Find where the given text appears and provide that cell's center as [x, y] coordinate. 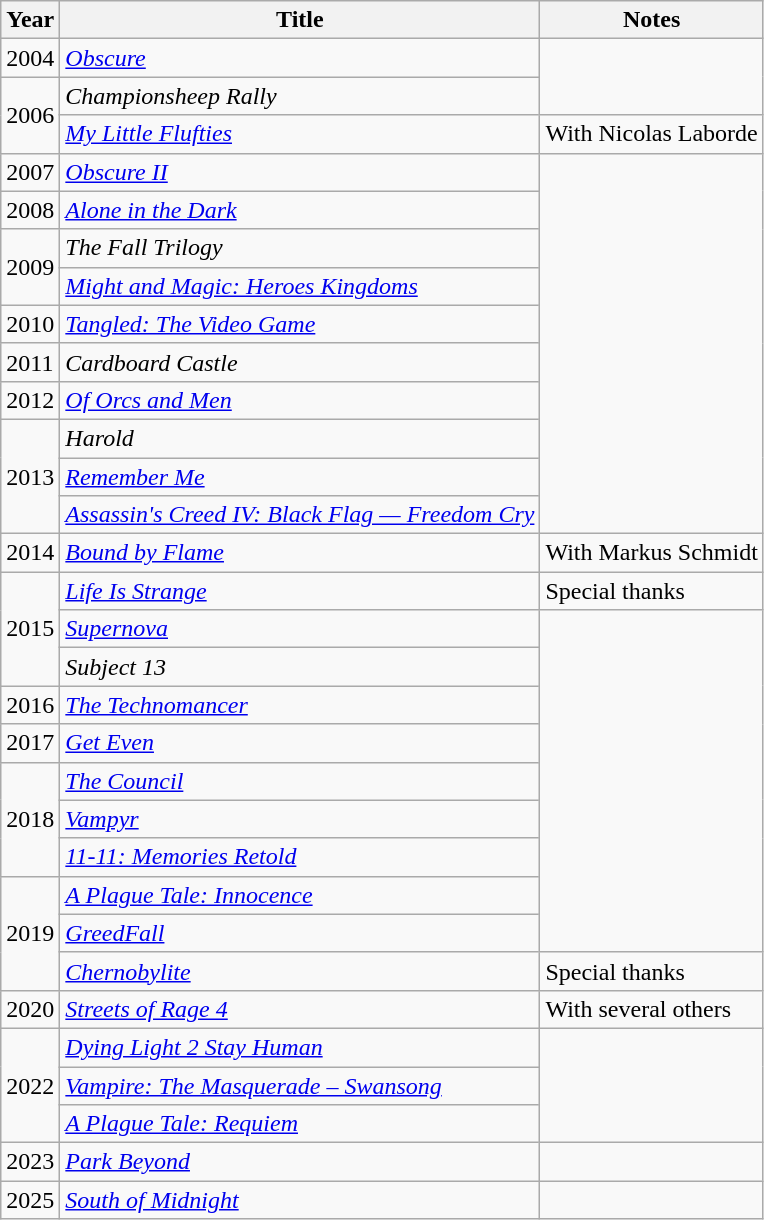
Life Is Strange [300, 591]
Harold [300, 438]
2014 [30, 553]
Cardboard Castle [300, 362]
Get Even [300, 743]
2018 [30, 819]
Assassin's Creed IV: Black Flag — Freedom Cry [300, 515]
Year [30, 20]
Might and Magic: Heroes Kingdoms [300, 286]
2008 [30, 210]
Dying Light 2 Stay Human [300, 1047]
Vampire: The Masquerade – Swansong [300, 1085]
With several others [652, 1009]
Subject 13 [300, 667]
2016 [30, 705]
Park Beyond [300, 1162]
Vampyr [300, 819]
Alone in the Dark [300, 210]
2004 [30, 58]
2019 [30, 933]
2013 [30, 476]
2015 [30, 629]
The Technomancer [300, 705]
The Council [300, 781]
With Markus Schmidt [652, 553]
2023 [30, 1162]
Supernova [300, 629]
Remember Me [300, 477]
11-11: Memories Retold [300, 857]
A Plague Tale: Innocence [300, 895]
2025 [30, 1200]
2011 [30, 362]
2010 [30, 324]
Streets of Rage 4 [300, 1009]
2022 [30, 1085]
Tangled: The Video Game [300, 324]
2012 [30, 400]
My Little Flufties [300, 134]
2006 [30, 115]
Obscure [300, 58]
South of Midnight [300, 1200]
Bound by Flame [300, 553]
A Plague Tale: Requiem [300, 1124]
2017 [30, 743]
Chernobylite [300, 971]
The Fall Trilogy [300, 248]
Obscure II [300, 172]
2007 [30, 172]
With Nicolas Laborde [652, 134]
GreedFall [300, 933]
Title [300, 20]
Championsheep Rally [300, 96]
Notes [652, 20]
2020 [30, 1009]
2009 [30, 267]
Of Orcs and Men [300, 400]
